Pinpoint the cell where the given text exists, returning its (X, Y) midpoint coordinate. 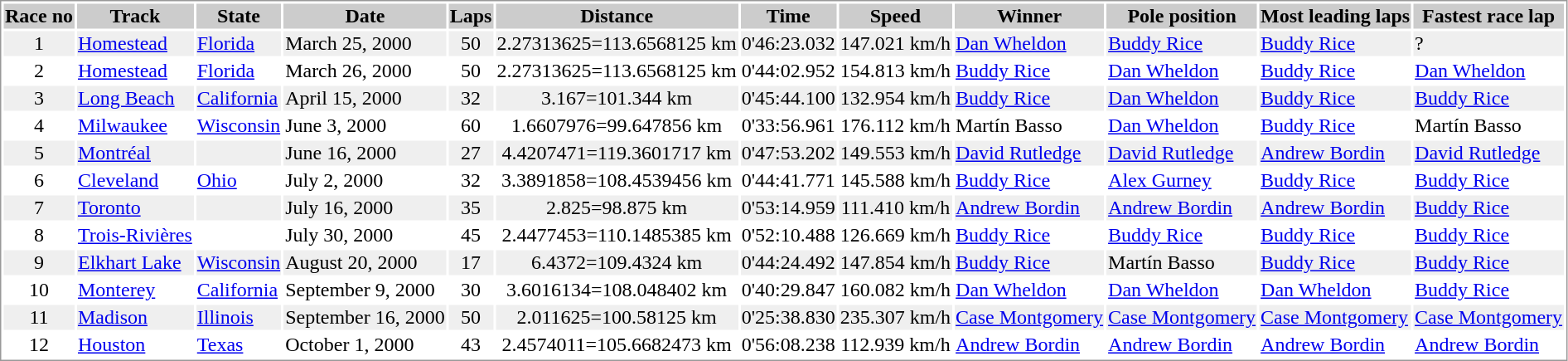
43 (471, 344)
11 (38, 318)
0'52:10.488 (788, 235)
Cleveland (134, 180)
9 (38, 263)
Winner (1029, 16)
154.813 km/h (895, 71)
149.553 km/h (895, 154)
Pole position (1182, 16)
Toronto (134, 208)
2.4574011=105.6682473 km (617, 344)
3.6016134=108.048402 km (617, 290)
2.825=98.875 km (617, 208)
Fastest race lap (1488, 16)
Long Beach (134, 99)
3.3891858=108.4539456 km (617, 180)
March 25, 2000 (365, 44)
Trois-Rivières (134, 235)
27 (471, 154)
30 (471, 290)
0'33:56.961 (788, 125)
June 3, 2000 (365, 125)
Speed (895, 16)
6 (38, 180)
160.082 km/h (895, 290)
0'47:53.202 (788, 154)
45 (471, 235)
Monterey (134, 290)
Distance (617, 16)
4 (38, 125)
Elkhart Lake (134, 263)
111.410 km/h (895, 208)
0'44:24.492 (788, 263)
Time (788, 16)
0'53:14.959 (788, 208)
1.6607976=99.647856 km (617, 125)
Most leading laps (1336, 16)
2 (38, 71)
0'44:02.952 (788, 71)
35 (471, 208)
? (1488, 44)
Ohio (239, 180)
0'25:38.830 (788, 318)
60 (471, 125)
147.854 km/h (895, 263)
Illinois (239, 318)
2.4477453=110.1485385 km (617, 235)
August 20, 2000 (365, 263)
12 (38, 344)
Race no (38, 16)
0'45:44.100 (788, 99)
235.307 km/h (895, 318)
7 (38, 208)
Alex Gurney (1182, 180)
Date (365, 16)
June 16, 2000 (365, 154)
4.4207471=119.3601717 km (617, 154)
1 (38, 44)
5 (38, 154)
3 (38, 99)
Track (134, 16)
2.011625=100.58125 km (617, 318)
September 16, 2000 (365, 318)
10 (38, 290)
Texas (239, 344)
April 15, 2000 (365, 99)
Laps (471, 16)
July 2, 2000 (365, 180)
March 26, 2000 (365, 71)
176.112 km/h (895, 125)
Madison (134, 318)
0'40:29.847 (788, 290)
145.588 km/h (895, 180)
0'44:41.771 (788, 180)
147.021 km/h (895, 44)
17 (471, 263)
8 (38, 235)
0'46:23.032 (788, 44)
0'56:08.238 (788, 344)
Houston (134, 344)
112.939 km/h (895, 344)
3.167=101.344 km (617, 99)
State (239, 16)
6.4372=109.4324 km (617, 263)
September 9, 2000 (365, 290)
126.669 km/h (895, 235)
July 30, 2000 (365, 235)
October 1, 2000 (365, 344)
Montréal (134, 154)
July 16, 2000 (365, 208)
132.954 km/h (895, 99)
Milwaukee (134, 125)
